Provide the (X, Y) coordinate of the cell's center where the given text is located.  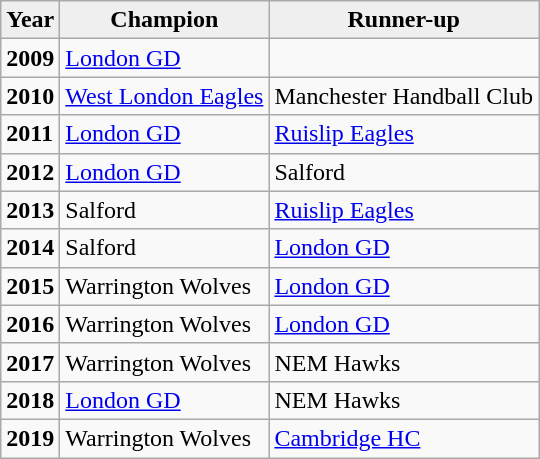
2015 (30, 286)
2013 (30, 210)
2016 (30, 324)
2014 (30, 248)
2010 (30, 96)
Runner-up (404, 20)
Champion (164, 20)
Cambridge HC (404, 438)
2019 (30, 438)
2009 (30, 58)
Manchester Handball Club (404, 96)
2012 (30, 172)
Year (30, 20)
2017 (30, 362)
2011 (30, 134)
West London Eagles (164, 96)
2018 (30, 400)
